Identify which cell holds the provided text, then report its [x, y] central coordinate. 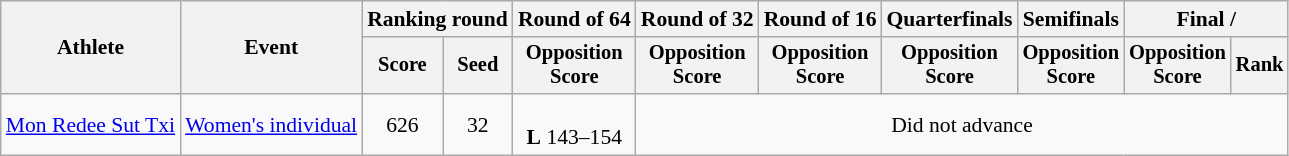
626 [402, 124]
Mon Redee Sut Txi [90, 124]
Seed [478, 66]
Round of 16 [820, 19]
Score [402, 66]
Event [271, 48]
Semifinals [1072, 19]
L 143–154 [574, 124]
Ranking round [438, 19]
Quarterfinals [950, 19]
32 [478, 124]
Round of 32 [698, 19]
Rank [1260, 66]
Women's individual [271, 124]
Athlete [90, 48]
Did not advance [962, 124]
Round of 64 [574, 19]
Final / [1206, 19]
